Determine the [x, y] coordinate at the center of the cell enclosing the given text.  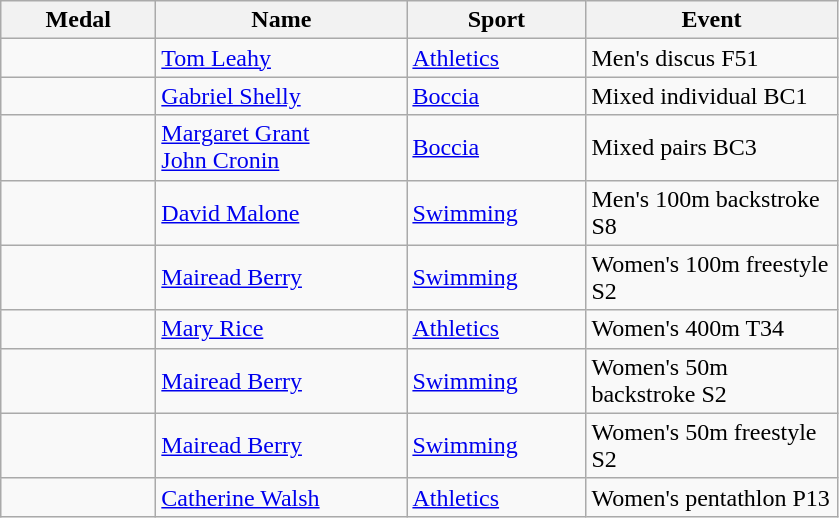
Women's 50m backstroke S2 [712, 380]
Mary Rice [282, 329]
Event [712, 20]
Name [282, 20]
Catherine Walsh [282, 497]
Margaret Grant John Cronin [282, 148]
Men's 100m backstroke S8 [712, 212]
Medal [78, 20]
Women's pentathlon P13 [712, 497]
Women's 100m freestyle S2 [712, 278]
David Malone [282, 212]
Tom Leahy [282, 58]
Gabriel Shelly [282, 96]
Women's 50m freestyle S2 [712, 446]
Women's 400m T34 [712, 329]
Mixed individual BC1 [712, 96]
Sport [496, 20]
Mixed pairs BC3 [712, 148]
Men's discus F51 [712, 58]
